Output the [x, y] coordinate of the center of the cell containing the given text.  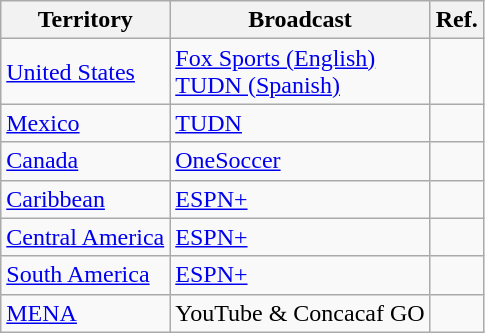
Mexico [86, 123]
Fox Sports (English)TUDN (Spanish) [300, 72]
Caribbean [86, 199]
MENA [86, 313]
Canada [86, 161]
South America [86, 275]
United States [86, 72]
YouTube & Concacaf GO [300, 313]
Ref. [456, 20]
TUDN [300, 123]
Territory [86, 20]
Broadcast [300, 20]
OneSoccer [300, 161]
Central America [86, 237]
